Find where the given text appears and provide that cell's center as (x, y) coordinate. 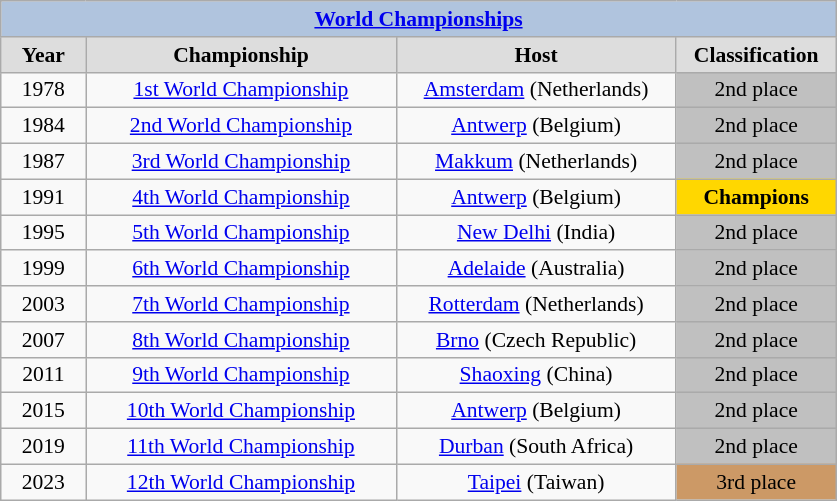
8th World Championship (241, 340)
10th World Championship (241, 411)
Makkum (Netherlands) (536, 162)
Host (536, 55)
6th World Championship (241, 269)
11th World Championship (241, 447)
1999 (44, 269)
Year (44, 55)
New Delhi (India) (536, 233)
3rd World Championship (241, 162)
Adelaide (Australia) (536, 269)
2nd World Championship (241, 126)
1984 (44, 126)
1978 (44, 90)
Championship (241, 55)
9th World Championship (241, 375)
3rd place (756, 482)
Durban (South Africa) (536, 447)
Amsterdam (Netherlands) (536, 90)
2007 (44, 340)
1987 (44, 162)
Brno (Czech Republic) (536, 340)
World Championships (419, 19)
2015 (44, 411)
12th World Championship (241, 482)
2019 (44, 447)
Champions (756, 197)
4th World Championship (241, 197)
Rotterdam (Netherlands) (536, 304)
7th World Championship (241, 304)
2011 (44, 375)
Taipei (Taiwan) (536, 482)
5th World Championship (241, 233)
1991 (44, 197)
Classification (756, 55)
Shaoxing (China) (536, 375)
2003 (44, 304)
1st World Championship (241, 90)
2023 (44, 482)
1995 (44, 233)
